Return [X, Y] of the center of cell containing provided text 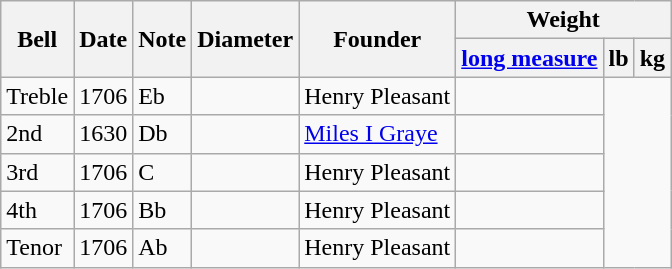
Founder [378, 39]
1630 [104, 134]
Weight [564, 20]
Ab [162, 248]
long measure [530, 58]
Date [104, 39]
Tenor [38, 248]
2nd [38, 134]
Bell [38, 39]
C [162, 172]
Bb [162, 210]
lb [618, 58]
4th [38, 210]
Db [162, 134]
Diameter [246, 39]
3rd [38, 172]
Eb [162, 96]
Note [162, 39]
kg [652, 58]
Treble [38, 96]
Miles I Graye [378, 134]
